Output the (x, y) coordinate of the center of the cell containing the given text.  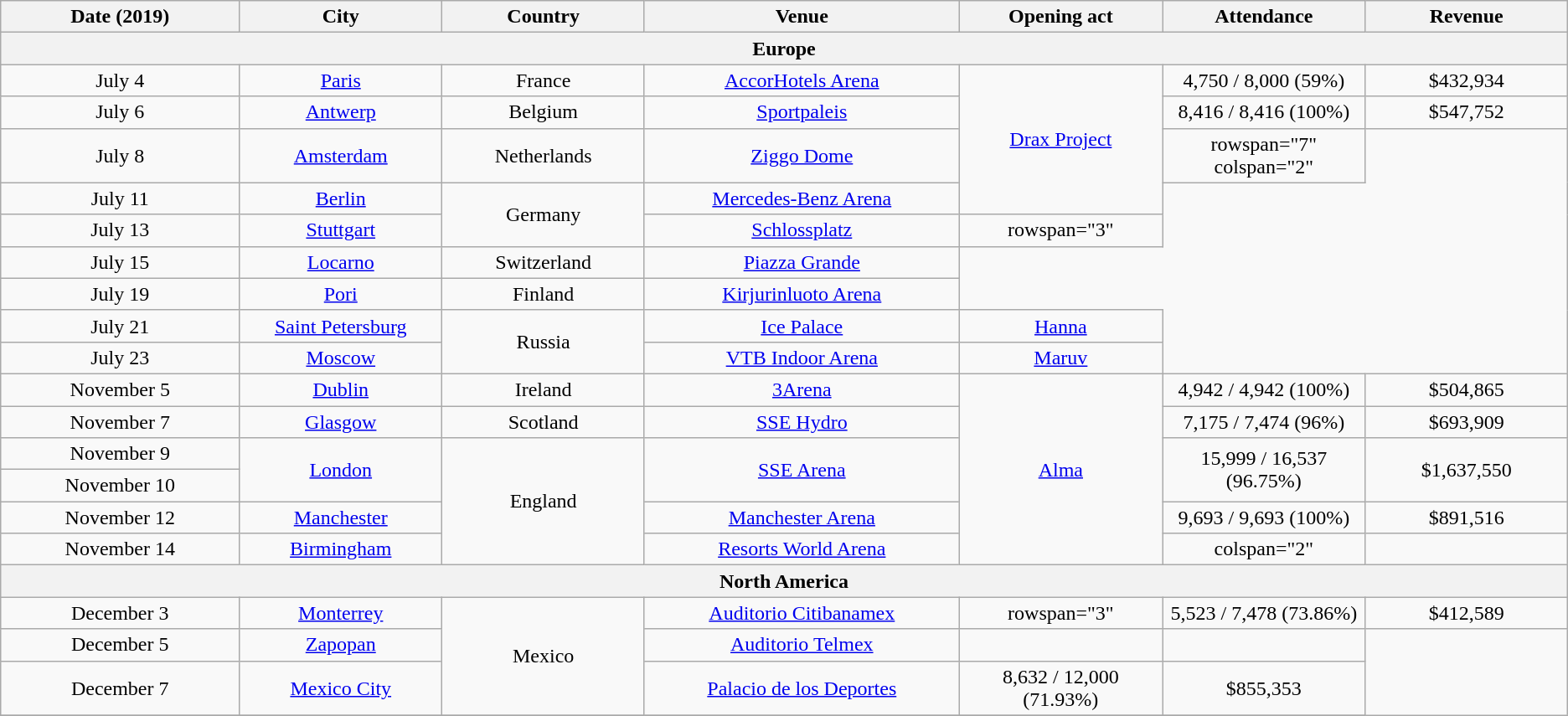
8,632 / 12,000 (71.93%) (1060, 688)
November 14 (121, 549)
$412,589 (1466, 613)
Amsterdam (341, 156)
Manchester (341, 518)
VTB Indoor Arena (802, 358)
December 5 (121, 645)
November 12 (121, 518)
Maruv (1060, 358)
Paris (341, 80)
Pori (341, 294)
Netherlands (544, 156)
London (341, 470)
July 8 (121, 156)
Mercedes-Benz Arena (802, 198)
Opening act (1060, 17)
Russia (544, 342)
$1,637,550 (1466, 470)
SSE Arena (802, 470)
July 23 (121, 358)
Mexico (544, 657)
colspan="2" (1264, 549)
Monterrey (341, 613)
SSE Hydro (802, 421)
Schlossplatz (802, 230)
Kirjurinluoto Arena (802, 294)
Auditorio Citibanamex (802, 613)
4,942 / 4,942 (100%) (1264, 389)
France (544, 80)
Stuttgart (341, 230)
$504,865 (1466, 389)
Date (2019) (121, 17)
$432,934 (1466, 80)
$693,909 (1466, 421)
July 4 (121, 80)
Moscow (341, 358)
Revenue (1466, 17)
$855,353 (1264, 688)
3Arena (802, 389)
Resorts World Arena (802, 549)
July 15 (121, 262)
Ice Palace (802, 326)
Germany (544, 214)
November 7 (121, 421)
Palacio de los Deportes (802, 688)
5,523 / 7,478 (73.86%) (1264, 613)
Dublin (341, 389)
Locarno (341, 262)
November 10 (121, 486)
Sportpaleis (802, 112)
July 6 (121, 112)
9,693 / 9,693 (100%) (1264, 518)
Antwerp (341, 112)
Saint Petersburg (341, 326)
Piazza Grande (802, 262)
Zapopan (341, 645)
15,999 / 16,537 (96.75%) (1264, 470)
Scotland (544, 421)
Europe (784, 49)
July 11 (121, 198)
July 19 (121, 294)
7,175 / 7,474 (96%) (1264, 421)
Belgium (544, 112)
July 21 (121, 326)
Attendance (1264, 17)
Switzerland (544, 262)
November 9 (121, 454)
Hanna (1060, 326)
England (544, 502)
December 3 (121, 613)
North America (784, 581)
Drax Project (1060, 139)
December 7 (121, 688)
$891,516 (1466, 518)
City (341, 17)
November 5 (121, 389)
Mexico City (341, 688)
Birmingham (341, 549)
Berlin (341, 198)
Manchester Arena (802, 518)
Ziggo Dome (802, 156)
Country (544, 17)
AccorHotels Arena (802, 80)
Ireland (544, 389)
Venue (802, 17)
$547,752 (1466, 112)
rowspan="7" colspan="2" (1264, 156)
4,750 / 8,000 (59%) (1264, 80)
Auditorio Telmex (802, 645)
8,416 / 8,416 (100%) (1264, 112)
Alma (1060, 469)
July 13 (121, 230)
Glasgow (341, 421)
Finland (544, 294)
